Provide the (X, Y) coordinate of the cell's center where the given text is located.  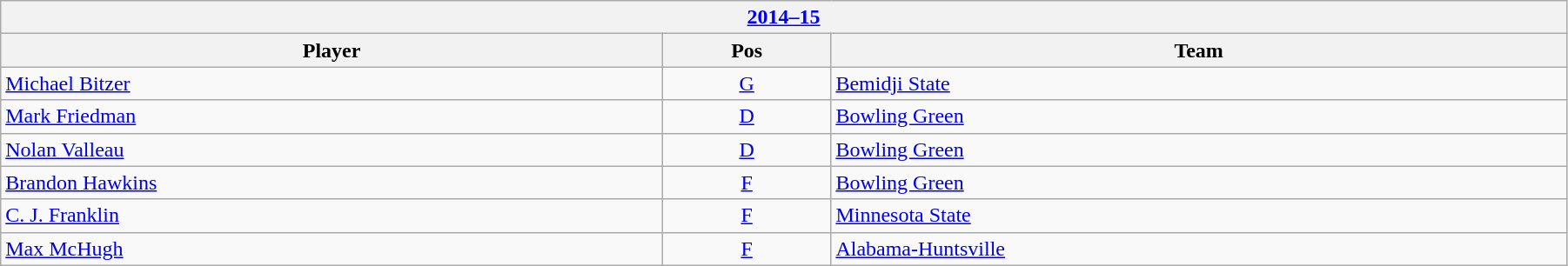
Michael Bitzer (332, 83)
Max McHugh (332, 249)
2014–15 (784, 17)
G (747, 83)
Brandon Hawkins (332, 183)
Pos (747, 50)
Alabama-Huntsville (1199, 249)
C. J. Franklin (332, 216)
Bemidji State (1199, 83)
Team (1199, 50)
Player (332, 50)
Nolan Valleau (332, 150)
Mark Friedman (332, 116)
Minnesota State (1199, 216)
